Search for the cell housing the specified text and yield its [x, y] center coordinate. 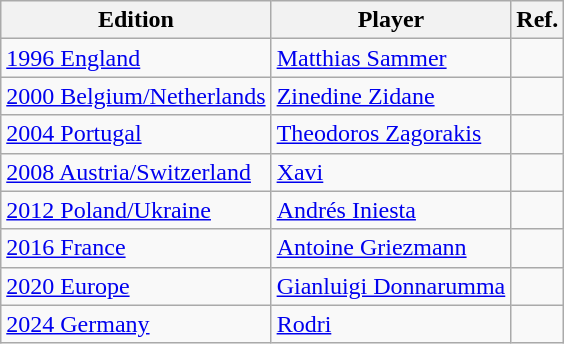
Ref. [538, 20]
2016 France [136, 248]
Zinedine Zidane [391, 96]
2024 Germany [136, 324]
Andrés Iniesta [391, 210]
1996 England [136, 58]
Gianluigi Donnarumma [391, 286]
Theodoros Zagorakis [391, 134]
2008 Austria/Switzerland [136, 172]
2020 Europe [136, 286]
Antoine Griezmann [391, 248]
2000 Belgium/Netherlands [136, 96]
Xavi [391, 172]
Player [391, 20]
2004 Portugal [136, 134]
Matthias Sammer [391, 58]
2012 Poland/Ukraine [136, 210]
Rodri [391, 324]
Edition [136, 20]
